Provide the (x, y) coordinate of the cell's center where the given text is located.  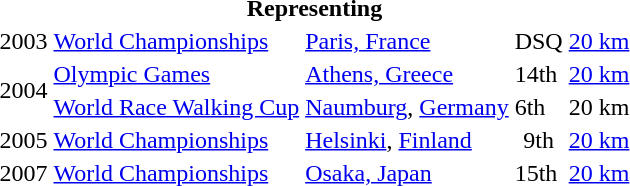
Naumburg, Germany (408, 107)
6th (538, 107)
9th (538, 140)
Athens, Greece (408, 74)
World Race Walking Cup (176, 107)
Olympic Games (176, 74)
Paris, France (408, 41)
14th (538, 74)
Helsinki, Finland (408, 140)
DSQ (538, 41)
